For the text-containing cell, return its midpoint in (X, Y) coordinate format. 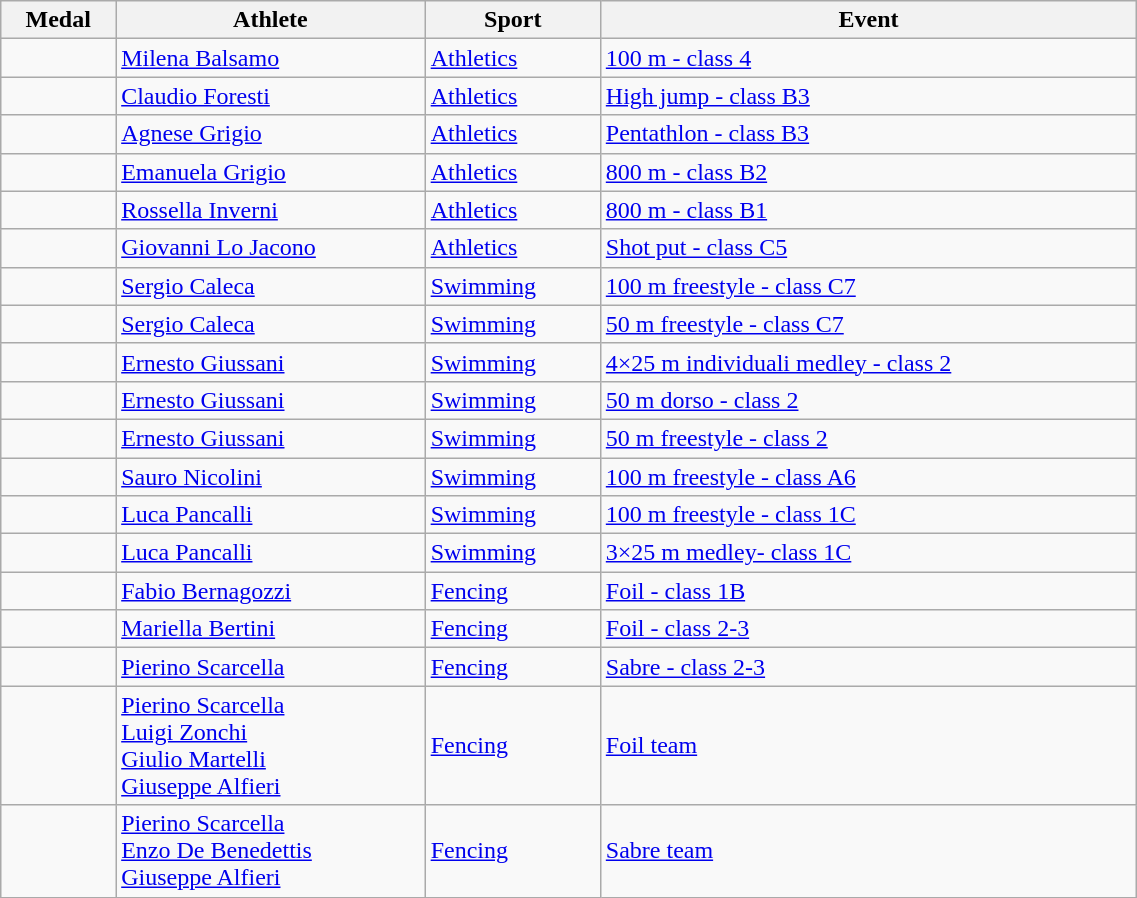
Giovanni Lo Jacono (270, 248)
Pierino ScarcellaLuigi ZonchiGiulio MartelliGiuseppe Alfieri (270, 746)
Athlete (270, 20)
50 m freestyle - class C7 (868, 324)
100 m - class 4 (868, 58)
Foil team (868, 746)
Emanuela Grigio (270, 172)
Pierino Scarcella (270, 667)
100 m freestyle - class A6 (868, 477)
Milena Balsamo (270, 58)
Rossella Inverni (270, 210)
Sauro Nicolini (270, 477)
Foil - class 1B (868, 591)
Sport (512, 20)
Mariella Bertini (270, 629)
100 m freestyle - class 1C (868, 515)
Agnese Grigio (270, 134)
Sabre team (868, 851)
50 m freestyle - class 2 (868, 438)
50 m dorso - class 2 (868, 400)
Shot put - class C5 (868, 248)
High jump - class B3 (868, 96)
100 m freestyle - class C7 (868, 286)
3×25 m medley- class 1C (868, 553)
800 m - class B1 (868, 210)
4×25 m individuali medley - class 2 (868, 362)
Event (868, 20)
800 m - class B2 (868, 172)
Fabio Bernagozzi (270, 591)
Pierino ScarcellaEnzo De BenedettisGiuseppe Alfieri (270, 851)
Pentathlon - class B3 (868, 134)
Foil - class 2-3 (868, 629)
Medal (58, 20)
Sabre - class 2-3 (868, 667)
Claudio Foresti (270, 96)
